Output the [x, y] coordinate of the center of the cell containing the given text.  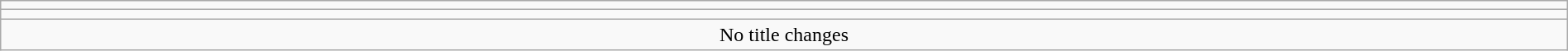
No title changes [784, 35]
